Determine the [X, Y] coordinate at the center of the cell enclosing the given text.  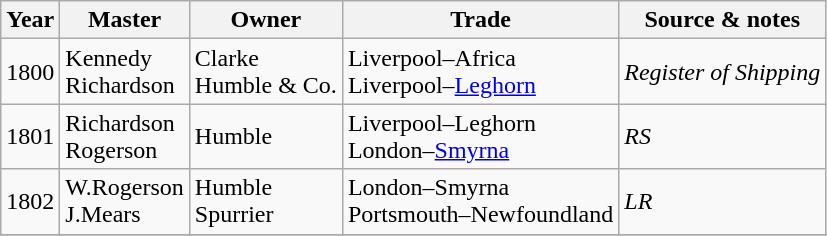
Owner [266, 20]
W.RogersonJ.Mears [125, 202]
Master [125, 20]
ClarkeHumble & Co. [266, 72]
London–SmyrnaPortsmouth–Newfoundland [480, 202]
1801 [30, 136]
Humble [266, 136]
RS [722, 136]
Register of Shipping [722, 72]
Trade [480, 20]
LR [722, 202]
Year [30, 20]
1800 [30, 72]
1802 [30, 202]
RichardsonRogerson [125, 136]
KennedyRichardson [125, 72]
Source & notes [722, 20]
Liverpool–AfricaLiverpool–Leghorn [480, 72]
Liverpool–LeghornLondon–Smyrna [480, 136]
HumbleSpurrier [266, 202]
